Provide the (X, Y) coordinate of the cell's center where the given text is located.  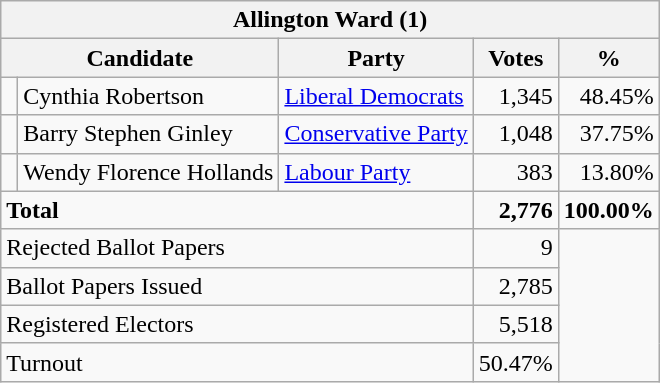
9 (516, 248)
100.00% (608, 210)
Rejected Ballot Papers (237, 248)
Turnout (237, 362)
50.47% (516, 362)
13.80% (608, 172)
5,518 (516, 324)
Party (376, 58)
Conservative Party (376, 134)
Liberal Democrats (376, 96)
383 (516, 172)
Total (237, 210)
1,048 (516, 134)
Cynthia Robertson (148, 96)
Labour Party (376, 172)
2,785 (516, 286)
Wendy Florence Hollands (148, 172)
48.45% (608, 96)
Votes (516, 58)
Ballot Papers Issued (237, 286)
Allington Ward (1) (330, 20)
% (608, 58)
Barry Stephen Ginley (148, 134)
1,345 (516, 96)
Candidate (140, 58)
2,776 (516, 210)
37.75% (608, 134)
Registered Electors (237, 324)
